Pinpoint the cell where the given text exists, returning its (x, y) midpoint coordinate. 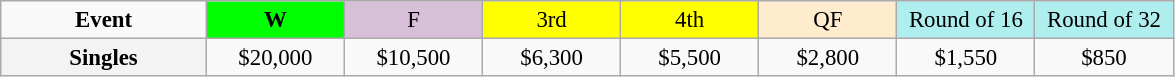
Round of 32 (1104, 20)
4th (690, 20)
Event (104, 20)
F (413, 20)
QF (828, 20)
$10,500 (413, 58)
$2,800 (828, 58)
W (275, 20)
Round of 16 (966, 20)
Singles (104, 58)
$5,500 (690, 58)
3rd (552, 20)
$20,000 (275, 58)
$850 (1104, 58)
$1,550 (966, 58)
$6,300 (552, 58)
